Pinpoint the cell where the given text exists, returning its [X, Y] midpoint coordinate. 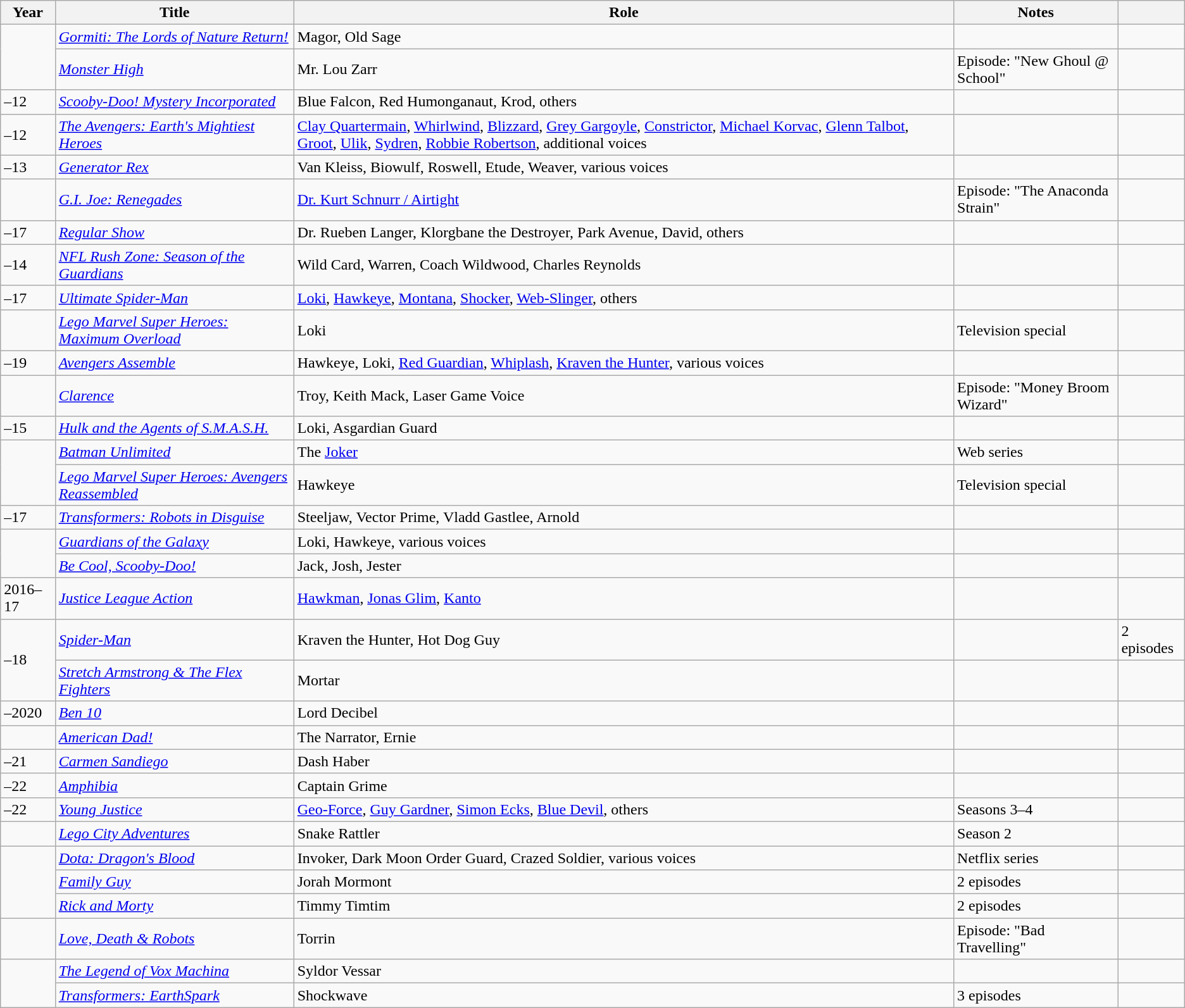
3 episodes [1036, 995]
Seasons 3–4 [1036, 809]
Lord Decibel [624, 713]
Web series [1036, 452]
Dash Haber [624, 761]
Episode: "Bad Travelling" [1036, 939]
Hawkman, Jonas Glim, Kanto [624, 599]
Hawkeye, Loki, Red Guardian, Whiplash, Kraven the Hunter, various voices [624, 363]
Mr. Lou Zarr [624, 70]
Shockwave [624, 995]
American Dad! [175, 737]
Geo-Force, Guy Gardner, Simon Ecks, Blue Devil, others [624, 809]
Episode: "Money Broom Wizard" [1036, 395]
2016–17 [28, 599]
Notes [1036, 13]
Amphibia [175, 785]
Netflix series [1036, 857]
Title [175, 13]
Torrin [624, 939]
Lego Marvel Super Heroes: Maximum Overload [175, 330]
The Joker [624, 452]
Batman Unlimited [175, 452]
Ultimate Spider-Man [175, 297]
Regular Show [175, 232]
–15 [28, 428]
The Narrator, Ernie [624, 737]
Syldor Vessar [624, 971]
NFL Rush Zone: Season of the Guardians [175, 264]
–21 [28, 761]
The Avengers: Earth's Mightiest Heroes [175, 134]
Stretch Armstrong & The Flex Fighters [175, 681]
Justice League Action [175, 599]
Van Kleiss, Biowulf, Roswell, Etude, Weaver, various voices [624, 167]
Lego Marvel Super Heroes: Avengers Reassembled [175, 485]
Wild Card, Warren, Coach Wildwood, Charles Reynolds [624, 264]
Mortar [624, 681]
G.I. Joe: Renegades [175, 200]
Role [624, 13]
Generator Rex [175, 167]
–19 [28, 363]
Loki, Hawkeye, various voices [624, 542]
Rick and Morty [175, 906]
Steeljaw, Vector Prime, Vladd Gastlee, Arnold [624, 518]
Gormiti: The Lords of Nature Return! [175, 37]
Guardians of the Galaxy [175, 542]
Loki [624, 330]
Loki, Asgardian Guard [624, 428]
Blue Falcon, Red Humonganaut, Krod, others [624, 102]
Season 2 [1036, 833]
Avengers Assemble [175, 363]
Timmy Timtim [624, 906]
Captain Grime [624, 785]
Young Justice [175, 809]
Magor, Old Sage [624, 37]
–2020 [28, 713]
Lego City Adventures [175, 833]
Spider-Man [175, 639]
Episode: "New Ghoul @ School" [1036, 70]
Family Guy [175, 882]
–14 [28, 264]
Monster High [175, 70]
–18 [28, 660]
Carmen Sandiego [175, 761]
Hulk and the Agents of S.M.A.S.H. [175, 428]
Clarence [175, 395]
Hawkeye [624, 485]
Troy, Keith Mack, Laser Game Voice [624, 395]
Jack, Josh, Jester [624, 566]
The Legend of Vox Machina [175, 971]
Dr. Kurt Schnurr / Airtight [624, 200]
Jorah Mormont [624, 882]
Kraven the Hunter, Hot Dog Guy [624, 639]
–13 [28, 167]
Dota: Dragon's Blood [175, 857]
Scooby-Doo! Mystery Incorporated [175, 102]
Transformers: EarthSpark [175, 995]
Dr. Rueben Langer, Klorgbane the Destroyer, Park Avenue, David, others [624, 232]
Episode: "The Anaconda Strain" [1036, 200]
Ben 10 [175, 713]
Snake Rattler [624, 833]
Year [28, 13]
Be Cool, Scooby-Doo! [175, 566]
Loki, Hawkeye, Montana, Shocker, Web-Slinger, others [624, 297]
Invoker, Dark Moon Order Guard, Crazed Soldier, various voices [624, 857]
Love, Death & Robots [175, 939]
Transformers: Robots in Disguise [175, 518]
